Pinpoint the cell where the given text exists, returning its [X, Y] midpoint coordinate. 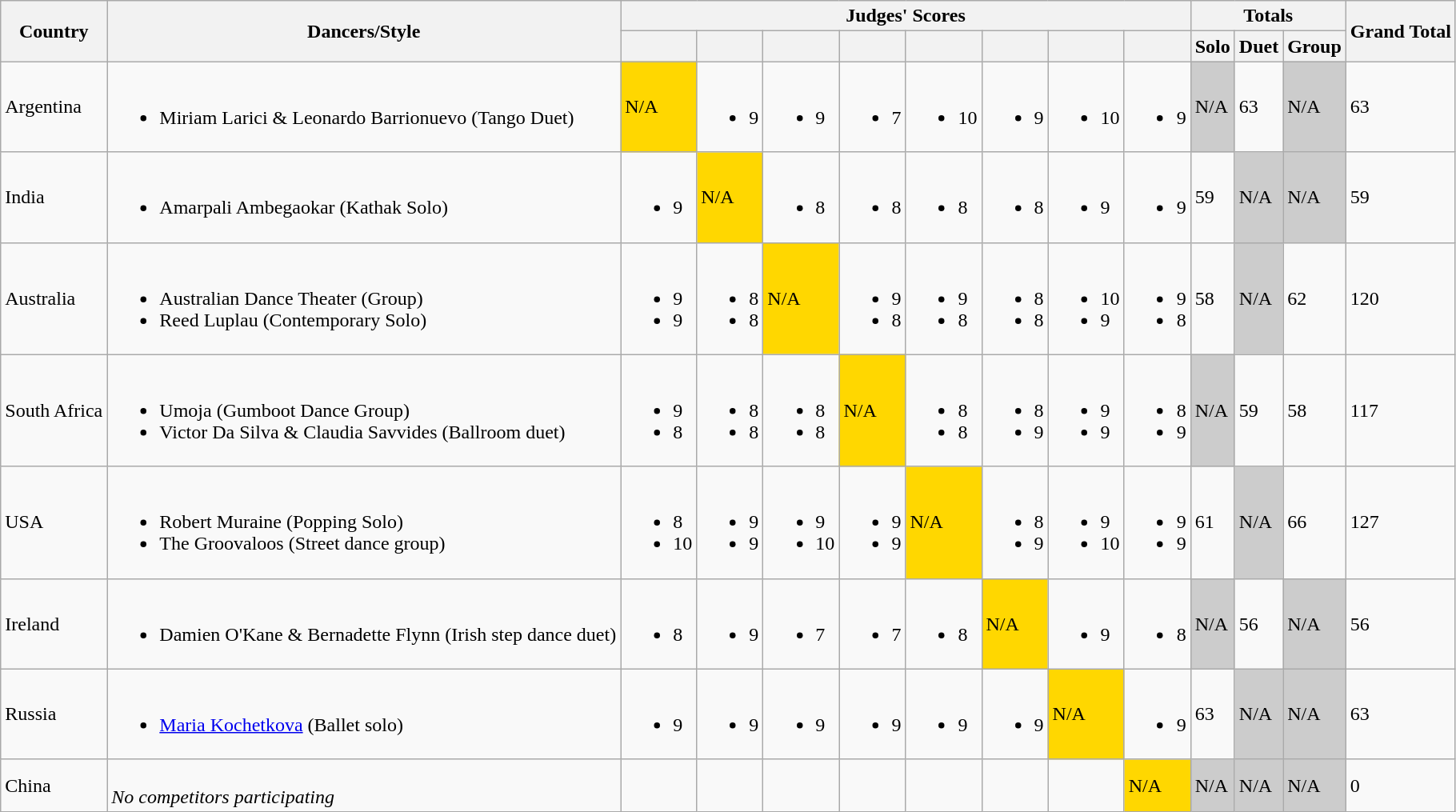
India [54, 197]
No competitors participating [364, 786]
Miriam Larici & Leonardo Barrionuevo (Tango Duet) [364, 107]
Dancers/Style [364, 31]
Australian Dance Theater (Group)Reed Luplau (Contemporary Solo) [364, 298]
Grand Total [1400, 31]
117 [1400, 410]
120 [1400, 298]
South Africa [54, 410]
Damien O'Kane & Bernadette Flynn (Irish step dance duet) [364, 624]
Country [54, 31]
Australia [54, 298]
Robert Muraine (Popping Solo)The Groovaloos (Street dance group) [364, 522]
Russia [54, 714]
127 [1400, 522]
Argentina [54, 107]
USA [54, 522]
61 [1213, 522]
Ireland [54, 624]
Group [1315, 46]
109 [1086, 298]
China [54, 786]
Maria Kochetkova (Ballet solo) [364, 714]
66 [1315, 522]
Amarpali Ambegaokar (Kathak Solo) [364, 197]
Totals [1268, 16]
Solo [1213, 46]
0 [1400, 786]
62 [1315, 298]
Judges' Scores [906, 16]
Duet [1258, 46]
Umoja (Gumboot Dance Group)Victor Da Silva & Claudia Savvides (Ballroom duet) [364, 410]
810 [659, 522]
